Find where the given text appears and provide that cell's center as [X, Y] coordinate. 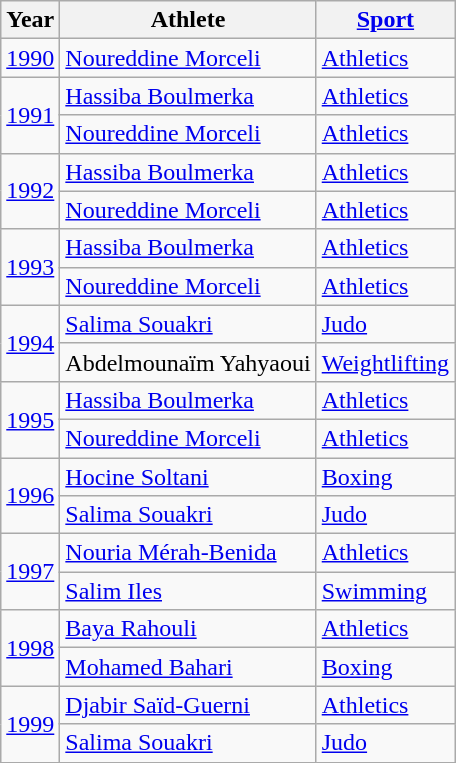
1991 [30, 115]
1990 [30, 58]
1994 [30, 343]
Athlete [188, 20]
Salim Iles [188, 591]
Mohamed Bahari [188, 667]
Nouria Mérah-Benida [188, 553]
Year [30, 20]
1999 [30, 724]
1992 [30, 191]
1996 [30, 496]
Abdelmounaïm Yahyaoui [188, 362]
Swimming [385, 591]
1993 [30, 267]
1995 [30, 419]
1997 [30, 572]
Sport [385, 20]
Djabir Saïd-Guerni [188, 705]
Baya Rahouli [188, 629]
1998 [30, 648]
Hocine Soltani [188, 477]
Weightlifting [385, 362]
